Output the (X, Y) coordinate of the center of the cell containing the given text.  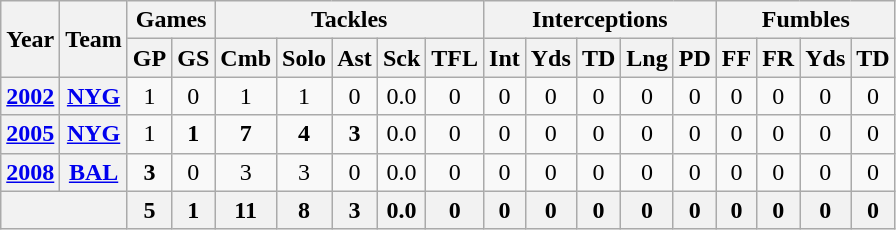
11 (246, 210)
2005 (30, 134)
Team (94, 39)
Sck (401, 58)
PD (694, 58)
Solo (304, 58)
GP (149, 58)
Fumbles (806, 20)
Games (170, 20)
Int (505, 58)
TFL (455, 58)
8 (304, 210)
Interceptions (600, 20)
FF (736, 58)
Year (30, 39)
2008 (30, 172)
GS (194, 58)
4 (304, 134)
FR (778, 58)
2002 (30, 96)
BAL (94, 172)
Tackles (350, 20)
5 (149, 210)
Cmb (246, 58)
Ast (355, 58)
Lng (647, 58)
7 (246, 134)
